From the cell containing the given text, extract its center point as (X, Y) coordinate. 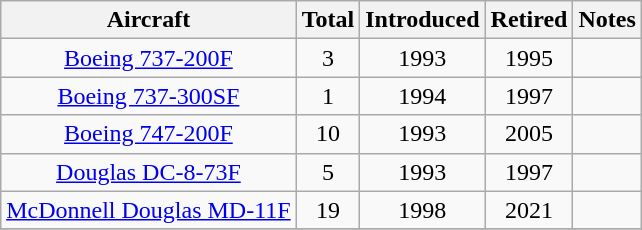
Total (328, 20)
Aircraft (149, 20)
McDonnell Douglas MD-11F (149, 210)
Notes (607, 20)
Introduced (422, 20)
5 (328, 172)
1998 (422, 210)
2021 (529, 210)
1994 (422, 96)
Retired (529, 20)
2005 (529, 134)
10 (328, 134)
Boeing 737-300SF (149, 96)
Boeing 737-200F (149, 58)
19 (328, 210)
Boeing 747-200F (149, 134)
1995 (529, 58)
1 (328, 96)
3 (328, 58)
Douglas DC-8-73F (149, 172)
